Locate the cell with the specified text and output its (X, Y) center coordinate. 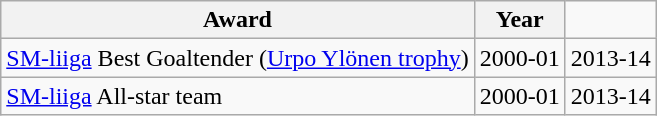
SM-liiga All-star team (238, 96)
Award (238, 20)
SM-liiga Best Goaltender (Urpo Ylönen trophy) (238, 58)
Year (520, 20)
